Scan for the cell matching the given text and deliver its (x, y) coordinate at center. 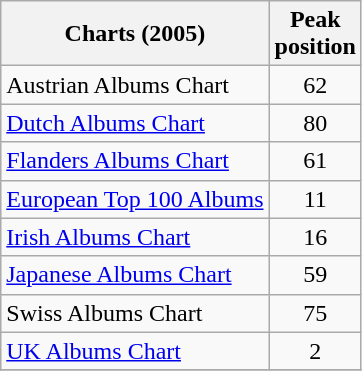
European Top 100 Albums (135, 199)
62 (315, 85)
59 (315, 275)
Irish Albums Chart (135, 237)
Japanese Albums Chart (135, 275)
80 (315, 123)
11 (315, 199)
75 (315, 313)
Flanders Albums Chart (135, 161)
Dutch Albums Chart (135, 123)
2 (315, 351)
Swiss Albums Chart (135, 313)
Austrian Albums Chart (135, 85)
UK Albums Chart (135, 351)
Charts (2005) (135, 34)
Peakposition (315, 34)
16 (315, 237)
61 (315, 161)
